Pinpoint the cell where the given text exists, returning its [X, Y] midpoint coordinate. 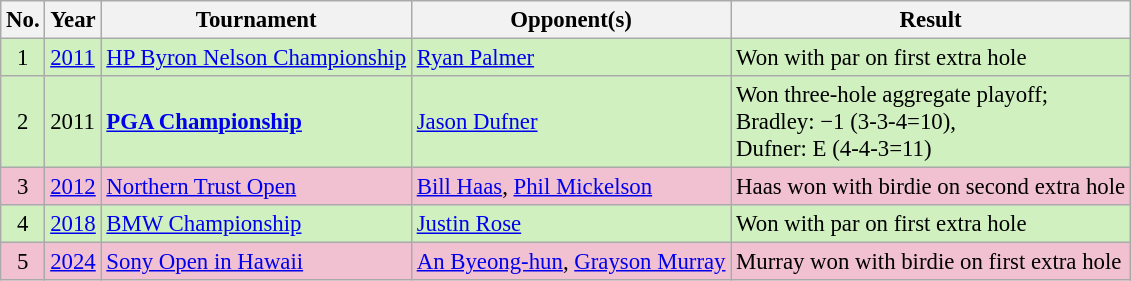
Ryan Palmer [570, 58]
Sony Open in Hawaii [256, 262]
3 [23, 187]
BMW Championship [256, 224]
Northern Trust Open [256, 187]
Result [931, 20]
HP Byron Nelson Championship [256, 58]
2024 [73, 262]
Year [73, 20]
Won three-hole aggregate playoff;Bradley: −1 (3-3-4=10),Dufner: E (4-4-3=11) [931, 122]
5 [23, 262]
PGA Championship [256, 122]
Murray won with birdie on first extra hole [931, 262]
2018 [73, 224]
Tournament [256, 20]
Bill Haas, Phil Mickelson [570, 187]
Haas won with birdie on second extra hole [931, 187]
Jason Dufner [570, 122]
No. [23, 20]
An Byeong-hun, Grayson Murray [570, 262]
Opponent(s) [570, 20]
1 [23, 58]
2 [23, 122]
4 [23, 224]
2012 [73, 187]
Justin Rose [570, 224]
